Output the [x, y] coordinate of the center of the cell containing the given text.  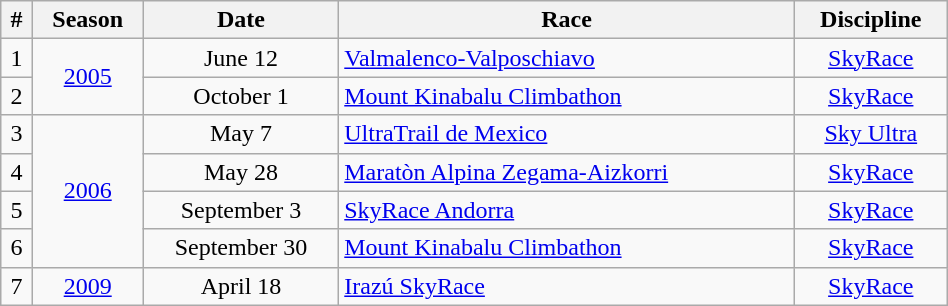
Sky Ultra [870, 134]
7 [16, 286]
Race [567, 20]
October 1 [240, 96]
UltraTrail de Mexico [567, 134]
6 [16, 248]
Season [88, 20]
April 18 [240, 286]
September 3 [240, 210]
3 [16, 134]
May 28 [240, 172]
SkyRace Andorra [567, 210]
2009 [88, 286]
1 [16, 58]
# [16, 20]
4 [16, 172]
2 [16, 96]
September 30 [240, 248]
Discipline [870, 20]
Date [240, 20]
5 [16, 210]
2005 [88, 77]
Valmalenco-Valposchiavo [567, 58]
Irazú SkyRace [567, 286]
May 7 [240, 134]
June 12 [240, 58]
Maratòn Alpina Zegama-Aizkorri [567, 172]
2006 [88, 191]
